Provide the [X, Y] coordinate of the cell's center where the given text is located.  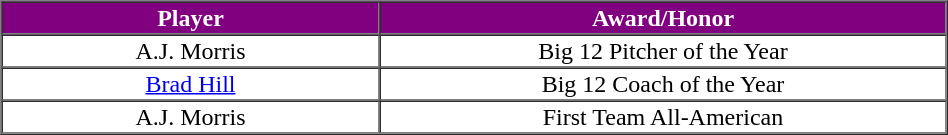
Brad Hill [191, 84]
Player [191, 18]
Big 12 Coach of the Year [664, 84]
First Team All-American [664, 116]
Big 12 Pitcher of the Year [664, 50]
Award/Honor [664, 18]
